Search for the cell housing the specified text and yield its (x, y) center coordinate. 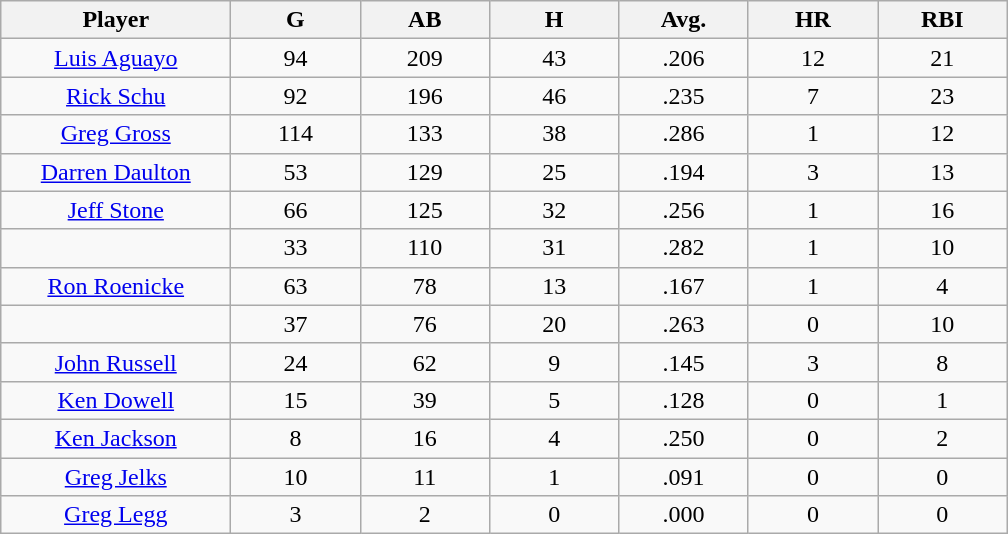
.091 (684, 477)
Greg Gross (116, 134)
21 (942, 58)
H (554, 20)
209 (424, 58)
AB (424, 20)
John Russell (116, 362)
66 (296, 210)
114 (296, 134)
37 (296, 324)
31 (554, 248)
133 (424, 134)
Ken Dowell (116, 400)
23 (942, 96)
39 (424, 400)
Ken Jackson (116, 438)
5 (554, 400)
11 (424, 477)
33 (296, 248)
9 (554, 362)
Ron Roenicke (116, 286)
Avg. (684, 20)
Greg Legg (116, 515)
43 (554, 58)
.282 (684, 248)
53 (296, 172)
38 (554, 134)
62 (424, 362)
46 (554, 96)
RBI (942, 20)
20 (554, 324)
.206 (684, 58)
HR (812, 20)
.263 (684, 324)
.256 (684, 210)
94 (296, 58)
Player (116, 20)
Luis Aguayo (116, 58)
110 (424, 248)
76 (424, 324)
.286 (684, 134)
Rick Schu (116, 96)
G (296, 20)
32 (554, 210)
Darren Daulton (116, 172)
125 (424, 210)
78 (424, 286)
Jeff Stone (116, 210)
63 (296, 286)
196 (424, 96)
7 (812, 96)
.128 (684, 400)
15 (296, 400)
92 (296, 96)
24 (296, 362)
.167 (684, 286)
.194 (684, 172)
.145 (684, 362)
129 (424, 172)
Greg Jelks (116, 477)
25 (554, 172)
.250 (684, 438)
.235 (684, 96)
.000 (684, 515)
